Return (X, Y) of the center of cell containing provided text 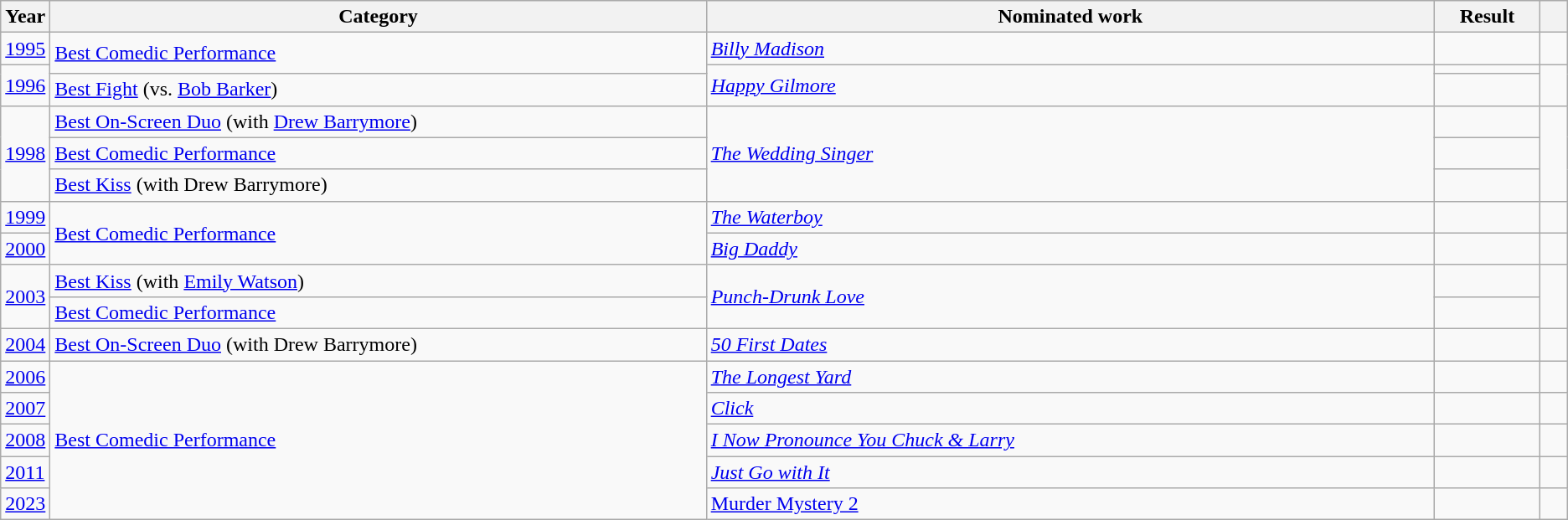
Result (1488, 17)
50 First Dates (1070, 344)
Murder Mystery 2 (1070, 504)
Click (1070, 409)
1999 (25, 217)
1995 (25, 49)
Billy Madison (1070, 49)
Category (379, 17)
Big Daddy (1070, 249)
2011 (25, 472)
Punch-Drunk Love (1070, 296)
Nominated work (1070, 17)
Best Kiss (with Drew Barrymore) (379, 185)
The Longest Yard (1070, 376)
The Waterboy (1070, 217)
2004 (25, 344)
2007 (25, 409)
Best Kiss (with Emily Watson) (379, 281)
2023 (25, 504)
1998 (25, 153)
2003 (25, 296)
2008 (25, 440)
Just Go with It (1070, 472)
1996 (25, 85)
Happy Gilmore (1070, 85)
2006 (25, 376)
Best Fight (vs. Bob Barker) (379, 90)
I Now Pronounce You Chuck & Larry (1070, 440)
The Wedding Singer (1070, 153)
2000 (25, 249)
Year (25, 17)
